Locate the cell with the specified text and output its (X, Y) center coordinate. 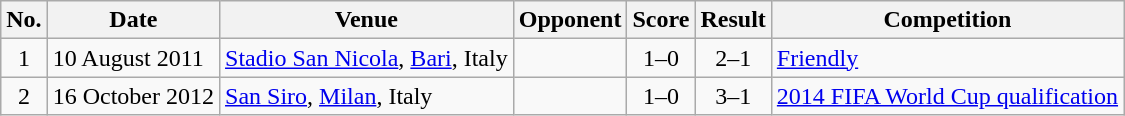
No. (24, 20)
10 August 2011 (133, 58)
Competition (947, 20)
3–1 (733, 96)
Date (133, 20)
2–1 (733, 58)
Friendly (947, 58)
Stadio San Nicola, Bari, Italy (367, 58)
Venue (367, 20)
Score (661, 20)
Opponent (570, 20)
16 October 2012 (133, 96)
1 (24, 58)
2014 FIFA World Cup qualification (947, 96)
2 (24, 96)
San Siro, Milan, Italy (367, 96)
Result (733, 20)
